Search for the cell housing the specified text and yield its [x, y] center coordinate. 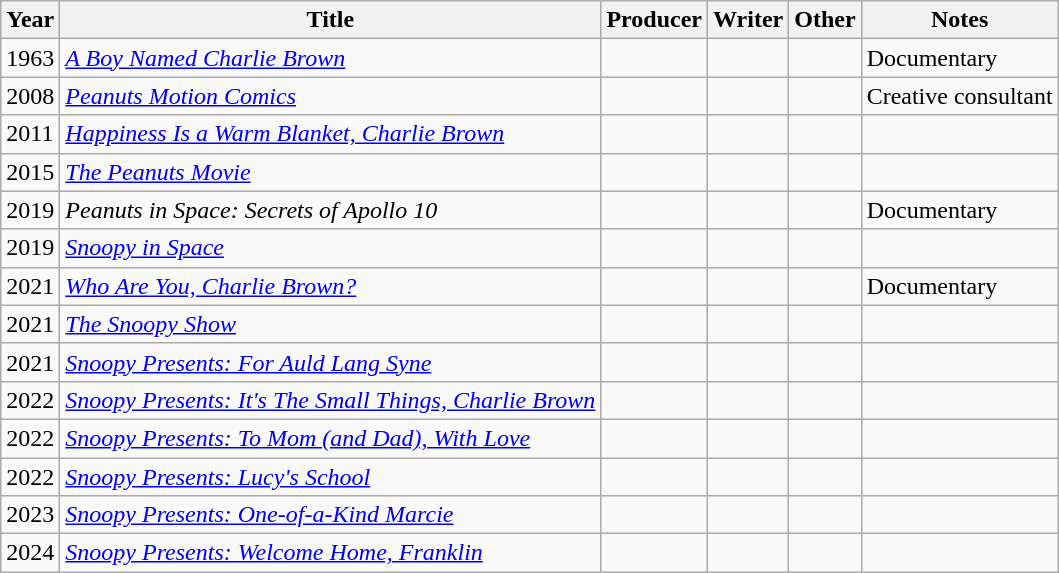
Producer [654, 20]
Snoopy in Space [330, 248]
Creative consultant [960, 96]
Other [825, 20]
Snoopy Presents: It's The Small Things, Charlie Brown [330, 400]
2024 [30, 553]
Snoopy Presents: Welcome Home, Franklin [330, 553]
Peanuts in Space: Secrets of Apollo 10 [330, 210]
2008 [30, 96]
Title [330, 20]
The Snoopy Show [330, 324]
Writer [748, 20]
Peanuts Motion Comics [330, 96]
Notes [960, 20]
The Peanuts Movie [330, 172]
2011 [30, 134]
Snoopy Presents: One-of-a-Kind Marcie [330, 515]
Snoopy Presents: Lucy's School [330, 477]
Year [30, 20]
A Boy Named Charlie Brown [330, 58]
Snoopy Presents: For Auld Lang Syne [330, 362]
Happiness Is a Warm Blanket, Charlie Brown [330, 134]
1963 [30, 58]
Snoopy Presents: To Mom (and Dad), With Love [330, 438]
2023 [30, 515]
Who Are You, Charlie Brown? [330, 286]
2015 [30, 172]
